Provide the [x, y] coordinate of the cell's center where the given text is located.  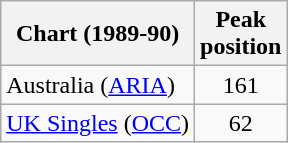
Australia (ARIA) [98, 85]
62 [241, 123]
Peakposition [241, 34]
Chart (1989-90) [98, 34]
161 [241, 85]
UK Singles (OCC) [98, 123]
